Output the [X, Y] coordinate of the center of the cell containing the given text.  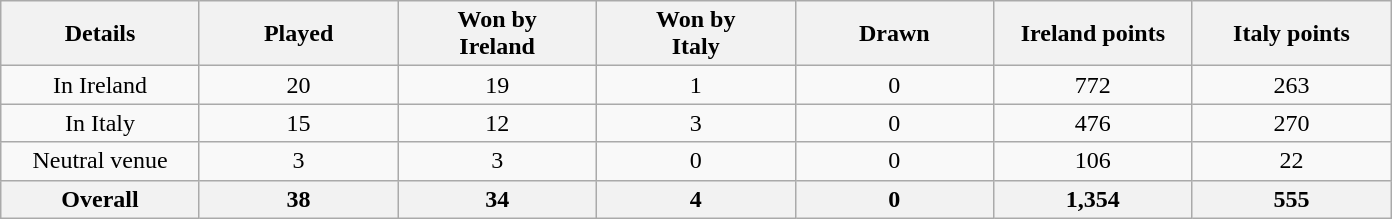
22 [1292, 161]
Won by Ireland [498, 34]
Overall [100, 199]
15 [298, 123]
Played [298, 34]
772 [1094, 85]
1 [696, 85]
34 [498, 199]
476 [1094, 123]
38 [298, 199]
1,354 [1094, 199]
263 [1292, 85]
Won by Italy [696, 34]
Drawn [894, 34]
In Italy [100, 123]
Italy points [1292, 34]
Neutral venue [100, 161]
106 [1094, 161]
Ireland points [1094, 34]
555 [1292, 199]
20 [298, 85]
Details [100, 34]
12 [498, 123]
In Ireland [100, 85]
19 [498, 85]
4 [696, 199]
270 [1292, 123]
